From the cell containing the given text, extract its center point as (x, y) coordinate. 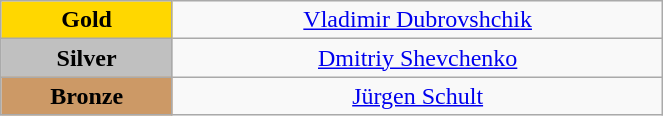
Jürgen Schult (417, 96)
Dmitriy Shevchenko (417, 58)
Gold (87, 20)
Vladimir Dubrovshchik (417, 20)
Silver (87, 58)
Bronze (87, 96)
